Locate the cell with the specified text and output its (X, Y) center coordinate. 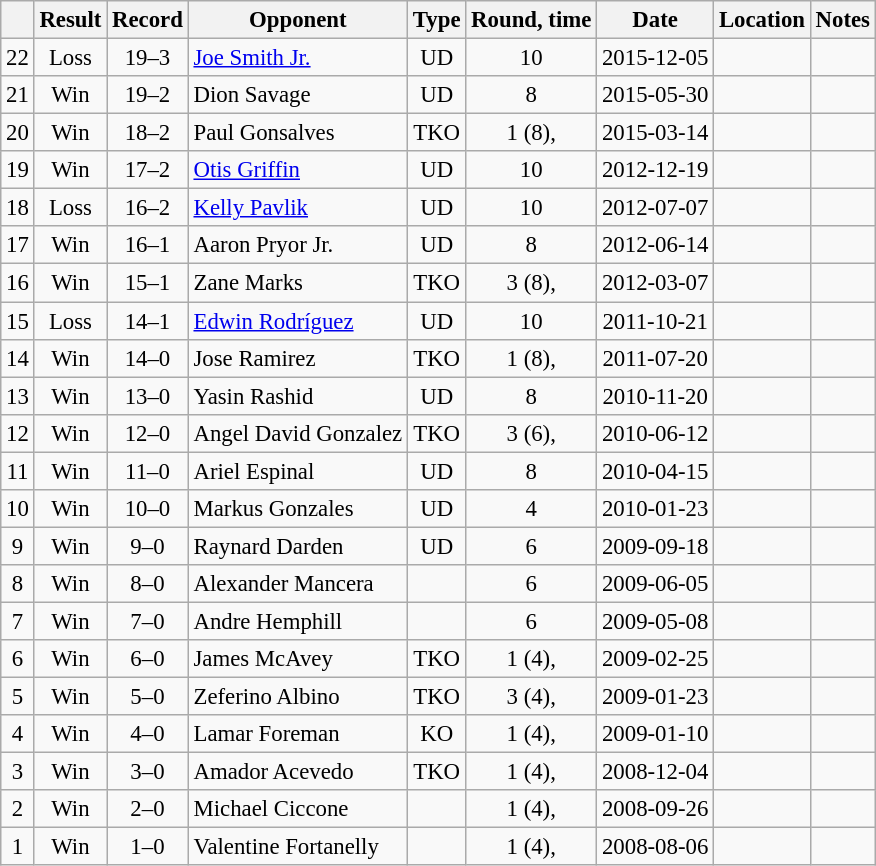
12 (18, 433)
2009-02-25 (656, 659)
2010-11-20 (656, 396)
2010-01-23 (656, 509)
Type (437, 20)
14–0 (148, 358)
5–0 (148, 697)
16–1 (148, 245)
17 (18, 245)
Result (70, 20)
KO (437, 734)
2008-09-26 (656, 809)
Angel David Gonzalez (298, 433)
3 (4), (532, 697)
1–0 (148, 847)
21 (18, 95)
15 (18, 321)
Opponent (298, 20)
19–3 (148, 58)
2009-09-18 (656, 546)
16 (18, 283)
2012-12-19 (656, 170)
2009-06-05 (656, 584)
Raynard Darden (298, 546)
2011-10-21 (656, 321)
18–2 (148, 133)
Round, time (532, 20)
Location (762, 20)
19–2 (148, 95)
7–0 (148, 621)
Zane Marks (298, 283)
Kelly Pavlik (298, 208)
Aaron Pryor Jr. (298, 245)
3 (6), (532, 433)
2015-05-30 (656, 95)
2 (18, 809)
2015-03-14 (656, 133)
James McAvey (298, 659)
15–1 (148, 283)
13–0 (148, 396)
6–0 (148, 659)
4–0 (148, 734)
2011-07-20 (656, 358)
2008-12-04 (656, 772)
Valentine Fortanelly (298, 847)
Zeferino Albino (298, 697)
14 (18, 358)
Notes (842, 20)
16–2 (148, 208)
7 (18, 621)
12–0 (148, 433)
Alexander Mancera (298, 584)
Otis Griffin (298, 170)
2010-06-12 (656, 433)
2009-05-08 (656, 621)
13 (18, 396)
2009-01-10 (656, 734)
Ariel Espinal (298, 471)
10–0 (148, 509)
Lamar Foreman (298, 734)
14–1 (148, 321)
22 (18, 58)
Edwin Rodríguez (298, 321)
11 (18, 471)
Yasin Rashid (298, 396)
2008-08-06 (656, 847)
3 (18, 772)
Paul Gonsalves (298, 133)
11–0 (148, 471)
Dion Savage (298, 95)
2015-12-05 (656, 58)
3–0 (148, 772)
5 (18, 697)
Date (656, 20)
Andre Hemphill (298, 621)
20 (18, 133)
1 (18, 847)
Jose Ramirez (298, 358)
Joe Smith Jr. (298, 58)
2012-03-07 (656, 283)
2009-01-23 (656, 697)
2012-06-14 (656, 245)
9–0 (148, 546)
2–0 (148, 809)
Michael Ciccone (298, 809)
2010-04-15 (656, 471)
17–2 (148, 170)
Markus Gonzales (298, 509)
19 (18, 170)
Record (148, 20)
8–0 (148, 584)
Amador Acevedo (298, 772)
2012-07-07 (656, 208)
9 (18, 546)
18 (18, 208)
3 (8), (532, 283)
